Pinpoint the cell where the given text exists, returning its [x, y] midpoint coordinate. 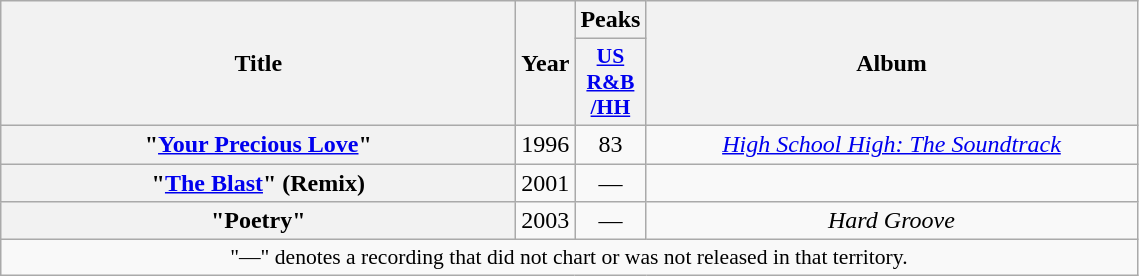
Album [892, 64]
"The Blast" (Remix) [258, 183]
"Your Precious Love" [258, 144]
High School High: The Soundtrack [892, 144]
Hard Groove [892, 221]
Title [258, 64]
Year [546, 64]
"—" denotes a recording that did not chart or was not released in that territory. [569, 258]
2003 [546, 221]
2001 [546, 183]
Peaks [610, 20]
"Poetry" [258, 221]
US R&B/HH [610, 82]
1996 [546, 144]
83 [610, 144]
